Search for the cell housing the specified text and yield its (X, Y) center coordinate. 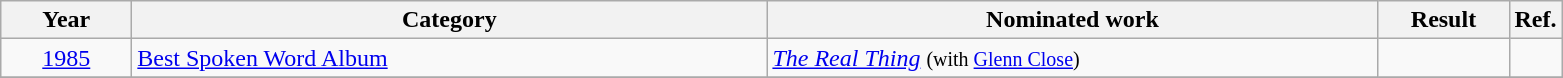
Nominated work (1072, 20)
Ref. (1536, 20)
Category (450, 20)
Result (1444, 20)
Best Spoken Word Album (450, 58)
The Real Thing (with Glenn Close) (1072, 58)
1985 (66, 58)
Year (66, 20)
